Search for the cell housing the specified text and yield its [x, y] center coordinate. 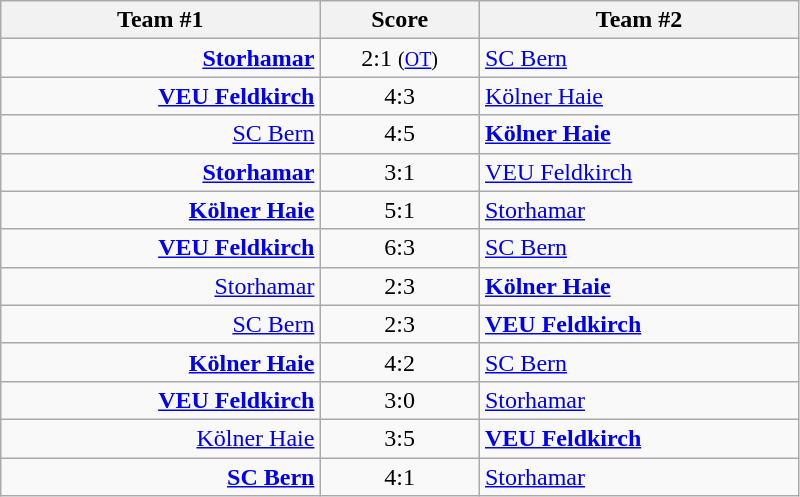
Score [400, 20]
4:2 [400, 362]
2:1 (OT) [400, 58]
5:1 [400, 210]
Team #1 [160, 20]
3:5 [400, 438]
4:1 [400, 477]
Team #2 [638, 20]
6:3 [400, 248]
3:1 [400, 172]
3:0 [400, 400]
4:5 [400, 134]
4:3 [400, 96]
